Detect which cell encompasses the target text, then output its [x, y] center coordinate. 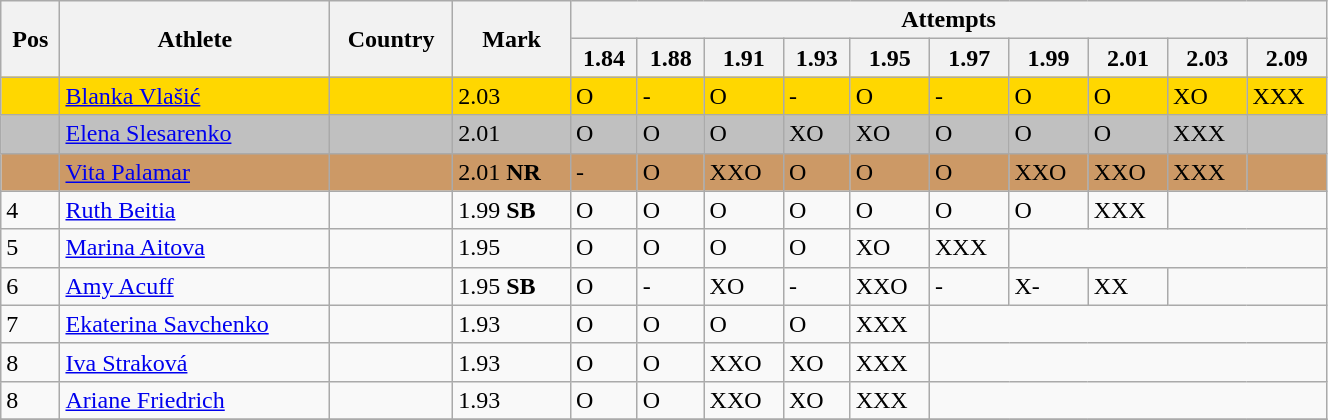
Country [392, 39]
Amy Acuff [195, 286]
Ruth Beitia [195, 210]
Vita Palamar [195, 172]
Elena Slesarenko [195, 134]
Iva Straková [195, 362]
7 [30, 324]
Attempts [949, 20]
X- [1048, 286]
1.99 SB [512, 210]
XX [1128, 286]
Athlete [195, 39]
Blanka Vlašić [195, 96]
Ekaterina Savchenko [195, 324]
2.01 NR [512, 172]
1.91 [744, 58]
Marina Aitova [195, 248]
4 [30, 210]
1.84 [604, 58]
6 [30, 286]
5 [30, 248]
2.09 [1287, 58]
Mark [512, 39]
Pos [30, 39]
1.99 [1048, 58]
1.95 SB [512, 286]
1.97 [970, 58]
1.88 [670, 58]
Ariane Friedrich [195, 400]
